Scan for the cell matching the given text and deliver its [X, Y] coordinate at center. 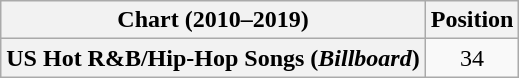
US Hot R&B/Hip-Hop Songs (Billboard) [213, 58]
Position [472, 20]
34 [472, 58]
Chart (2010–2019) [213, 20]
